For the text-containing cell, return its midpoint in (X, Y) coordinate format. 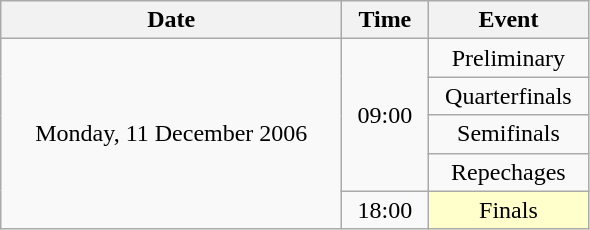
Repechages (508, 172)
Time (385, 20)
Date (172, 20)
Event (508, 20)
09:00 (385, 115)
Preliminary (508, 58)
Finals (508, 210)
Quarterfinals (508, 96)
18:00 (385, 210)
Monday, 11 December 2006 (172, 134)
Semifinals (508, 134)
